Detect which cell encompasses the target text, then output its (x, y) center coordinate. 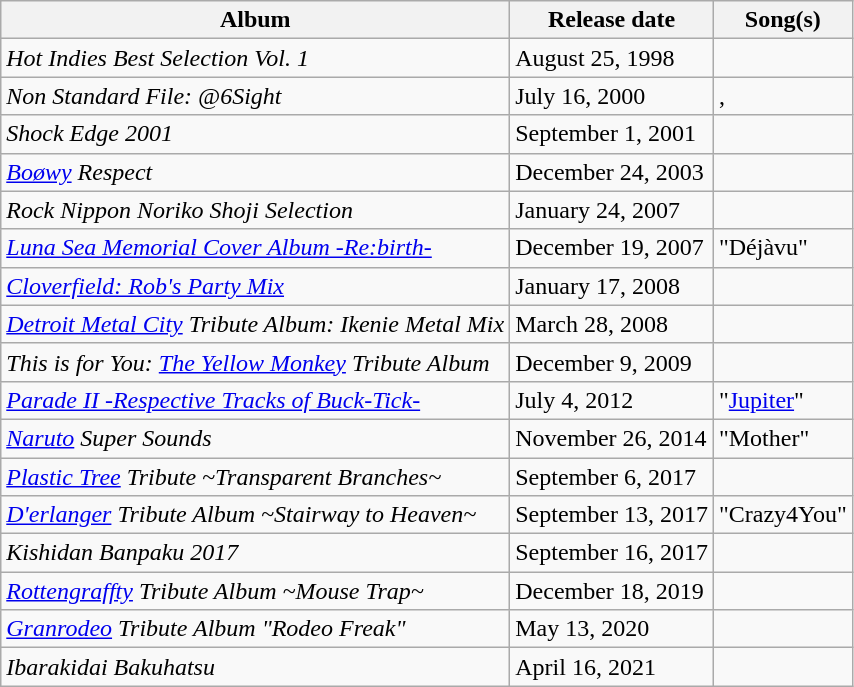
"Crazy4You" (782, 515)
D'erlanger Tribute Album ~Stairway to Heaven~ (256, 515)
, (782, 96)
Naruto Super Sounds (256, 438)
September 16, 2017 (612, 553)
Hot Indies Best Selection Vol. 1 (256, 58)
March 28, 2008 (612, 324)
Cloverfield: Rob's Party Mix (256, 286)
Kishidan Banpaku 2017 (256, 553)
Rock Nippon Noriko Shoji Selection (256, 210)
September 13, 2017 (612, 515)
Non Standard File: @6Sight (256, 96)
December 19, 2007 (612, 248)
September 1, 2001 (612, 134)
"Déjàvu" (782, 248)
May 13, 2020 (612, 629)
Album (256, 20)
Luna Sea Memorial Cover Album -Re:birth- (256, 248)
Detroit Metal City Tribute Album: Ikenie Metal Mix (256, 324)
January 24, 2007 (612, 210)
November 26, 2014 (612, 438)
Rottengraffty Tribute Album ~Mouse Trap~ (256, 591)
This is for You: The Yellow Monkey Tribute Album (256, 362)
Plastic Tree Tribute ~Transparent Branches~ (256, 477)
Shock Edge 2001 (256, 134)
"Jupiter" (782, 400)
September 6, 2017 (612, 477)
Granrodeo Tribute Album "Rodeo Freak" (256, 629)
Ibarakidai Bakuhatsu (256, 667)
April 16, 2021 (612, 667)
Parade II -Respective Tracks of Buck-Tick- (256, 400)
July 4, 2012 (612, 400)
Boøwy Respect (256, 172)
Song(s) (782, 20)
December 9, 2009 (612, 362)
January 17, 2008 (612, 286)
"Mother" (782, 438)
December 18, 2019 (612, 591)
August 25, 1998 (612, 58)
December 24, 2003 (612, 172)
July 16, 2000 (612, 96)
Release date (612, 20)
